Output the [X, Y] coordinate of the center of the cell containing the given text.  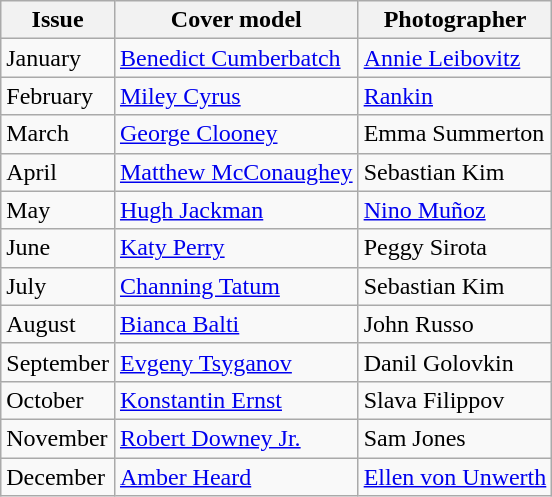
Bianca Balti [236, 324]
Issue [58, 20]
George Clooney [236, 134]
Channing Tatum [236, 286]
Danil Golovkin [455, 362]
May [58, 210]
John Russo [455, 324]
Evgeny Tsyganov [236, 362]
Katy Perry [236, 248]
June [58, 248]
Slava Filippov [455, 400]
September [58, 362]
April [58, 172]
Peggy Sirota [455, 248]
Emma Summerton [455, 134]
Sam Jones [455, 438]
Miley Cyrus [236, 96]
Konstantin Ernst [236, 400]
Amber Heard [236, 477]
July [58, 286]
August [58, 324]
February [58, 96]
November [58, 438]
Hugh Jackman [236, 210]
March [58, 134]
Robert Downey Jr. [236, 438]
December [58, 477]
Ellen von Unwerth [455, 477]
Rankin [455, 96]
Cover model [236, 20]
Matthew McConaughey [236, 172]
Benedict Cumberbatch [236, 58]
Annie Leibovitz [455, 58]
Nino Muñoz [455, 210]
January [58, 58]
Photographer [455, 20]
October [58, 400]
